Detect which cell encompasses the target text, then output its [X, Y] center coordinate. 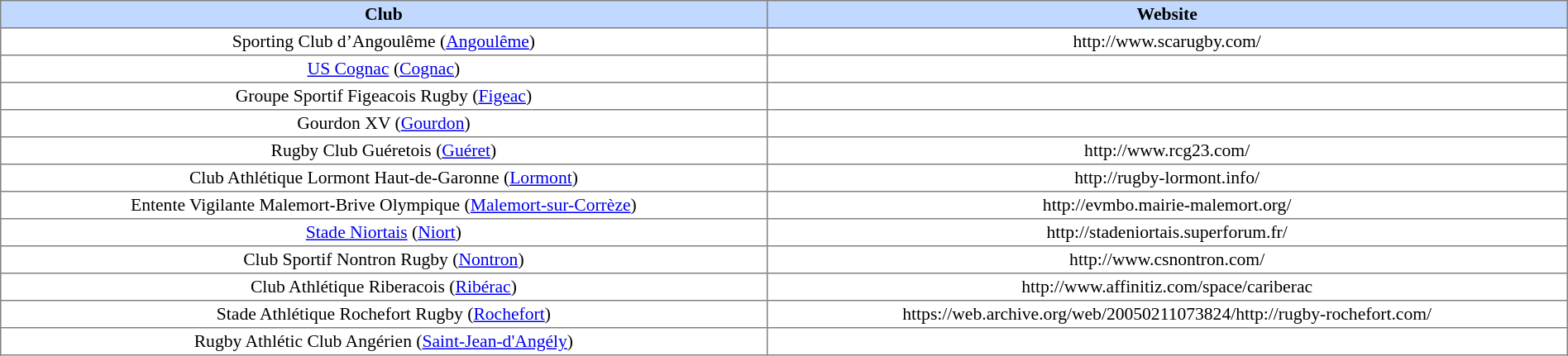
Groupe Sportif Figeacois Rugby (Figeac) [384, 96]
Club Athlétique Riberacois (Ribérac) [384, 287]
Stade Athlétique Rochefort Rugby (Rochefort) [384, 314]
Stade Niortais (Niort) [384, 233]
Gourdon XV (Gourdon) [384, 124]
Rugby Athlétic Club Angérien (Saint-Jean-d'Angély) [384, 342]
http://www.affinitiz.com/space/cariberac [1167, 287]
https://web.archive.org/web/20050211073824/http://rugby-rochefort.com/ [1167, 314]
US Cognac (Cognac) [384, 69]
Sporting Club d’Angoulême (Angoulême) [384, 41]
Rugby Club Guéretois (Guéret) [384, 150]
Club [384, 15]
Club Sportif Nontron Rugby (Nontron) [384, 259]
http://evmbo.mairie-malemort.org/ [1167, 205]
http://rugby-lormont.info/ [1167, 178]
Entente Vigilante Malemort-Brive Olympique (Malemort-sur-Corrèze) [384, 205]
http://stadeniortais.superforum.fr/ [1167, 233]
Website [1167, 15]
http://www.rcg23.com/ [1167, 150]
Club Athlétique Lormont Haut-de-Garonne (Lormont) [384, 178]
http://www.scarugby.com/ [1167, 41]
http://www.csnontron.com/ [1167, 259]
